Pinpoint the cell where the given text exists, returning its (x, y) midpoint coordinate. 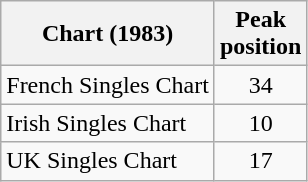
34 (260, 85)
Peakposition (260, 34)
French Singles Chart (108, 85)
10 (260, 123)
17 (260, 161)
Irish Singles Chart (108, 123)
UK Singles Chart (108, 161)
Chart (1983) (108, 34)
